Identify which cell holds the provided text, then report its (x, y) central coordinate. 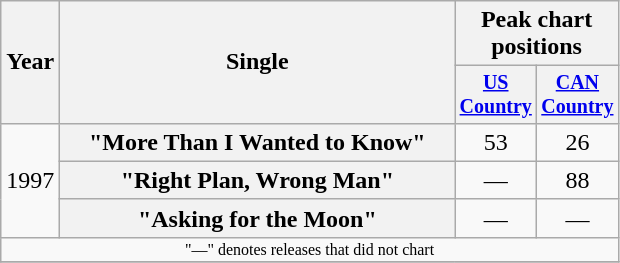
CAN Country (578, 94)
Peak chartpositions (536, 34)
88 (578, 180)
Single (258, 62)
Year (30, 62)
1997 (30, 180)
53 (496, 142)
"Asking for the Moon" (258, 218)
"Right Plan, Wrong Man" (258, 180)
US Country (496, 94)
"—" denotes releases that did not chart (310, 249)
26 (578, 142)
"More Than I Wanted to Know" (258, 142)
